Return the [X, Y] coordinate for the center point of the cell that contains the specified text.  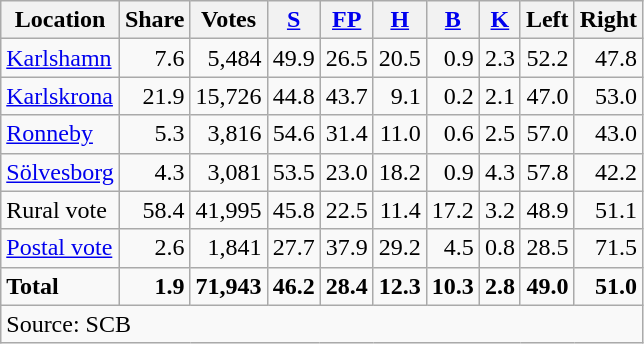
9.1 [400, 96]
2.8 [500, 286]
Left [547, 20]
Source: SCB [322, 324]
28.4 [346, 286]
1,841 [228, 248]
37.9 [346, 248]
43.0 [608, 134]
4.5 [452, 248]
15,726 [228, 96]
51.0 [608, 286]
Right [608, 20]
23.0 [346, 172]
21.9 [154, 96]
S [294, 20]
44.8 [294, 96]
Total [60, 286]
27.7 [294, 248]
2.1 [500, 96]
28.5 [547, 248]
17.2 [452, 210]
47.8 [608, 58]
11.0 [400, 134]
51.1 [608, 210]
53.0 [608, 96]
54.6 [294, 134]
10.3 [452, 286]
43.7 [346, 96]
41,995 [228, 210]
Karlskrona [60, 96]
K [500, 20]
2.6 [154, 248]
0.8 [500, 248]
47.0 [547, 96]
7.6 [154, 58]
3,816 [228, 134]
5,484 [228, 58]
H [400, 20]
18.2 [400, 172]
3,081 [228, 172]
11.4 [400, 210]
58.4 [154, 210]
0.6 [452, 134]
53.5 [294, 172]
26.5 [346, 58]
Karlshamn [60, 58]
5.3 [154, 134]
46.2 [294, 286]
20.5 [400, 58]
71.5 [608, 248]
FP [346, 20]
Sölvesborg [60, 172]
22.5 [346, 210]
Location [60, 20]
42.2 [608, 172]
49.9 [294, 58]
0.2 [452, 96]
29.2 [400, 248]
B [452, 20]
2.3 [500, 58]
3.2 [500, 210]
2.5 [500, 134]
45.8 [294, 210]
52.2 [547, 58]
12.3 [400, 286]
71,943 [228, 286]
49.0 [547, 286]
31.4 [346, 134]
57.0 [547, 134]
57.8 [547, 172]
Rural vote [60, 210]
Share [154, 20]
48.9 [547, 210]
Votes [228, 20]
1.9 [154, 286]
Ronneby [60, 134]
Postal vote [60, 248]
